Search for the cell housing the specified text and yield its (x, y) center coordinate. 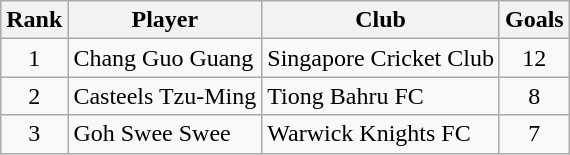
Chang Guo Guang (165, 58)
Club (381, 20)
Rank (34, 20)
Casteels Tzu-Ming (165, 96)
Player (165, 20)
Warwick Knights FC (381, 134)
12 (534, 58)
Singapore Cricket Club (381, 58)
3 (34, 134)
Goals (534, 20)
7 (534, 134)
2 (34, 96)
Goh Swee Swee (165, 134)
Tiong Bahru FC (381, 96)
8 (534, 96)
1 (34, 58)
